From the cell containing the given text, extract its center point as (x, y) coordinate. 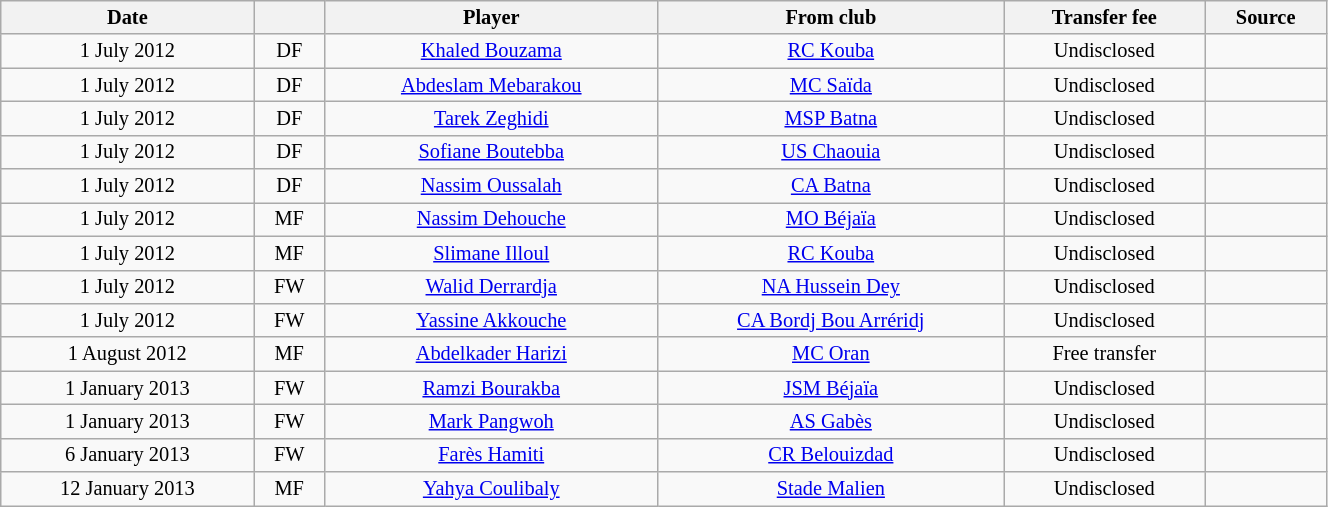
Sofiane Boutebba (491, 152)
Nassim Oussalah (491, 186)
Date (128, 17)
Transfer fee (1104, 17)
Yassine Akkouche (491, 320)
Tarek Zeghidi (491, 118)
CR Belouizdad (831, 455)
US Chaouia (831, 152)
Nassim Dehouche (491, 219)
NA Hussein Dey (831, 287)
MSP Batna (831, 118)
CA Bordj Bou Arréridj (831, 320)
MC Saïda (831, 85)
12 January 2013 (128, 489)
Free transfer (1104, 354)
From club (831, 17)
Abdelkader Harizi (491, 354)
Mark Pangwoh (491, 421)
Farès Hamiti (491, 455)
Ramzi Bourakba (491, 388)
AS Gabès (831, 421)
6 January 2013 (128, 455)
Stade Malien (831, 489)
Khaled Bouzama (491, 51)
Player (491, 17)
MC Oran (831, 354)
CA Batna (831, 186)
Abdeslam Mebarakou (491, 85)
Slimane Illoul (491, 253)
Walid Derrardja (491, 287)
Yahya Coulibaly (491, 489)
JSM Béjaïa (831, 388)
1 August 2012 (128, 354)
MO Béjaïa (831, 219)
Source (1266, 17)
